Find where the given text appears and provide that cell's center as [X, Y] coordinate. 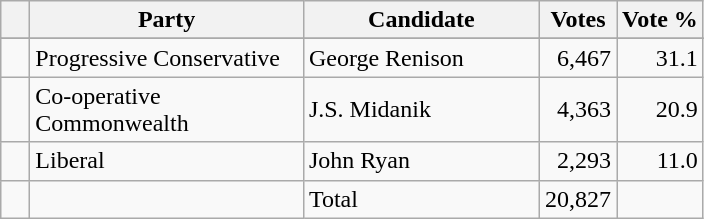
20,827 [578, 199]
11.0 [660, 161]
J.S. Midanik [421, 110]
Votes [578, 20]
Party [167, 20]
Progressive Conservative [167, 58]
Vote % [660, 20]
Total [421, 199]
2,293 [578, 161]
Liberal [167, 161]
4,363 [578, 110]
6,467 [578, 58]
John Ryan [421, 161]
Co-operative Commonwealth [167, 110]
Candidate [421, 20]
George Renison [421, 58]
20.9 [660, 110]
31.1 [660, 58]
